Search for the cell housing the specified text and yield its (X, Y) center coordinate. 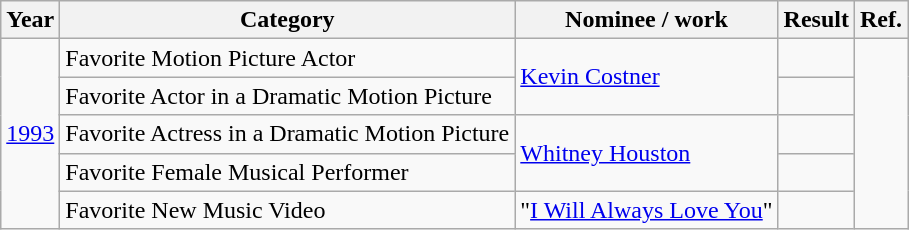
"I Will Always Love You" (646, 210)
1993 (30, 134)
Nominee / work (646, 20)
Favorite Actress in a Dramatic Motion Picture (288, 134)
Kevin Costner (646, 77)
Category (288, 20)
Favorite Female Musical Performer (288, 172)
Favorite Actor in a Dramatic Motion Picture (288, 96)
Year (30, 20)
Ref. (880, 20)
Favorite New Music Video (288, 210)
Result (816, 20)
Whitney Houston (646, 153)
Favorite Motion Picture Actor (288, 58)
